Return the (x, y) coordinate for the center point of the cell that contains the specified text.  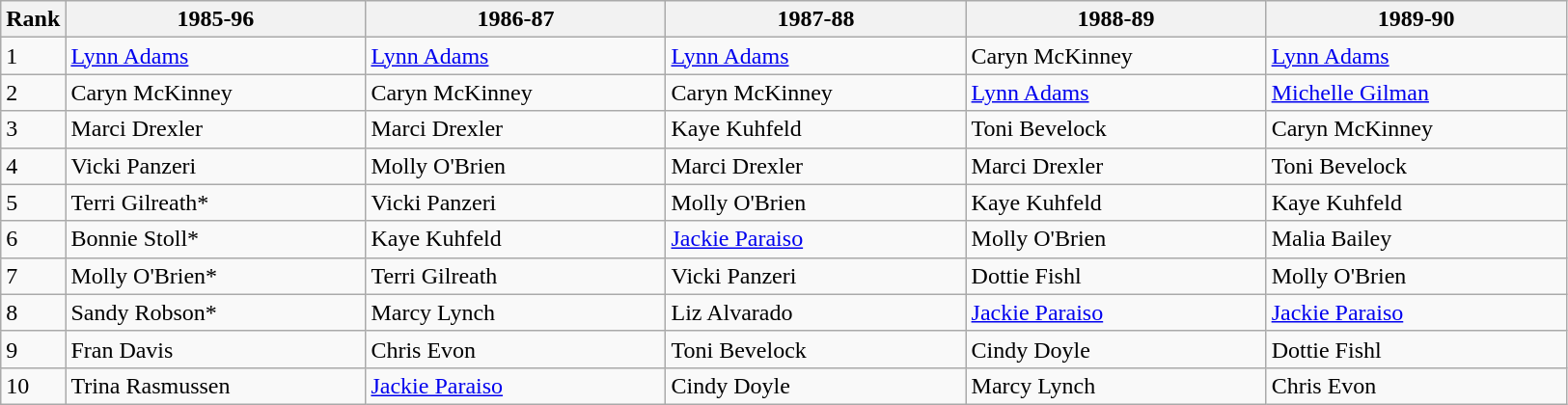
1986-87 (515, 19)
Bonnie Stoll* (216, 239)
1 (33, 56)
Liz Alvarado (816, 312)
2 (33, 93)
4 (33, 166)
Michelle Gilman (1417, 93)
Terri Gilreath (515, 276)
5 (33, 202)
Sandy Robson* (216, 312)
Trina Rasmussen (216, 386)
1987-88 (816, 19)
9 (33, 349)
1988-89 (1115, 19)
8 (33, 312)
1989-90 (1417, 19)
1985-96 (216, 19)
10 (33, 386)
3 (33, 129)
Fran Davis (216, 349)
Rank (33, 19)
Malia Bailey (1417, 239)
Molly O'Brien* (216, 276)
6 (33, 239)
7 (33, 276)
Terri Gilreath* (216, 202)
